For the text-containing cell, return its midpoint in (X, Y) coordinate format. 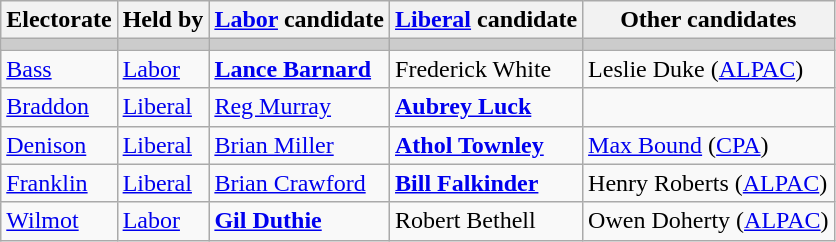
Held by (163, 20)
Leslie Duke (ALPAC) (708, 69)
Liberal candidate (486, 20)
Labor candidate (300, 20)
Robert Bethell (486, 221)
Henry Roberts (ALPAC) (708, 183)
Brian Miller (300, 145)
Denison (59, 145)
Wilmot (59, 221)
Bass (59, 69)
Reg Murray (300, 107)
Aubrey Luck (486, 107)
Athol Townley (486, 145)
Frederick White (486, 69)
Electorate (59, 20)
Owen Doherty (ALPAC) (708, 221)
Bill Falkinder (486, 183)
Max Bound (CPA) (708, 145)
Franklin (59, 183)
Brian Crawford (300, 183)
Braddon (59, 107)
Lance Barnard (300, 69)
Gil Duthie (300, 221)
Other candidates (708, 20)
